Pinpoint the cell where the given text exists, returning its [X, Y] midpoint coordinate. 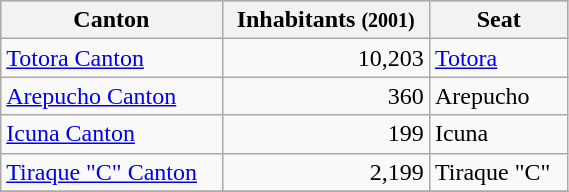
2,199 [326, 172]
Seat [498, 20]
Canton [112, 20]
Icuna Canton [112, 134]
199 [326, 134]
Arepucho Canton [112, 96]
Arepucho [498, 96]
Tiraque "C" [498, 172]
Inhabitants (2001) [326, 20]
Icuna [498, 134]
10,203 [326, 58]
360 [326, 96]
Tiraque "C" Canton [112, 172]
Totora [498, 58]
Totora Canton [112, 58]
